Locate the cell with the specified text and output its [x, y] center coordinate. 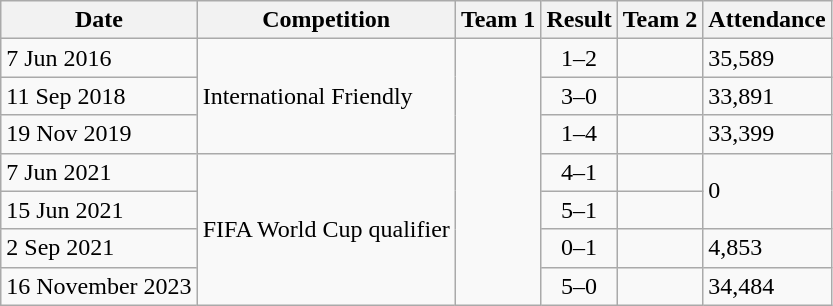
International Friendly [326, 96]
11 Sep 2018 [99, 96]
4–1 [579, 172]
Team 1 [498, 20]
4,853 [767, 248]
16 November 2023 [99, 286]
FIFA World Cup qualifier [326, 229]
1–4 [579, 134]
2 Sep 2021 [99, 248]
15 Jun 2021 [99, 210]
1–2 [579, 58]
33,399 [767, 134]
19 Nov 2019 [99, 134]
Date [99, 20]
0 [767, 191]
7 Jun 2021 [99, 172]
7 Jun 2016 [99, 58]
Team 2 [660, 20]
35,589 [767, 58]
Competition [326, 20]
33,891 [767, 96]
5–1 [579, 210]
34,484 [767, 286]
3–0 [579, 96]
Result [579, 20]
Attendance [767, 20]
0–1 [579, 248]
5–0 [579, 286]
